Pinpoint the cell where the given text exists, returning its (X, Y) midpoint coordinate. 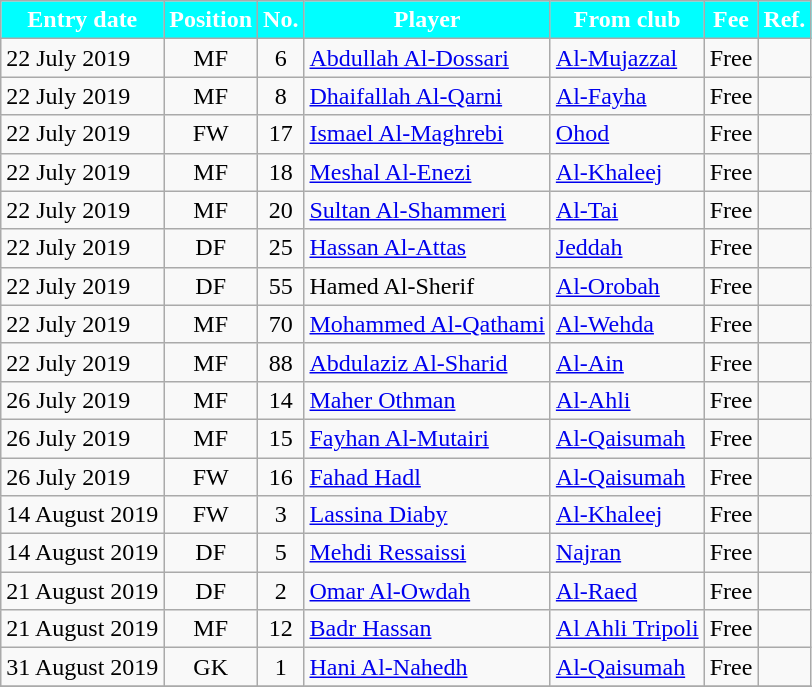
Badr Hassan (427, 629)
Maher Othman (427, 400)
Mohammed Al-Qathami (427, 324)
Al-Tai (627, 210)
Mehdi Ressaissi (427, 553)
17 (281, 134)
From club (627, 20)
Hassan Al-Attas (427, 248)
Jeddah (627, 248)
Abdulaziz Al-Sharid (427, 362)
18 (281, 172)
Al-Wehda (627, 324)
Al-Ahli (627, 400)
20 (281, 210)
55 (281, 286)
2 (281, 591)
Position (211, 20)
88 (281, 362)
Al-Orobah (627, 286)
Najran (627, 553)
Player (427, 20)
Al-Raed (627, 591)
25 (281, 248)
Hani Al-Nahedh (427, 667)
3 (281, 515)
70 (281, 324)
Omar Al-Owdah (427, 591)
Al-Mujazzal (627, 58)
Fahad Hadl (427, 477)
Al-Ain (627, 362)
15 (281, 438)
Hamed Al-Sherif (427, 286)
Entry date (82, 20)
Sultan Al-Shammeri (427, 210)
1 (281, 667)
31 August 2019 (82, 667)
Al-Fayha (627, 96)
Meshal Al-Enezi (427, 172)
Fayhan Al-Mutairi (427, 438)
Dhaifallah Al-Qarni (427, 96)
16 (281, 477)
Ref. (784, 20)
Al Ahli Tripoli (627, 629)
Fee (731, 20)
8 (281, 96)
No. (281, 20)
6 (281, 58)
Ohod (627, 134)
Ismael Al-Maghrebi (427, 134)
Lassina Diaby (427, 515)
GK (211, 667)
Abdullah Al-Dossari (427, 58)
14 (281, 400)
5 (281, 553)
12 (281, 629)
